Detect which cell encompasses the target text, then output its [X, Y] center coordinate. 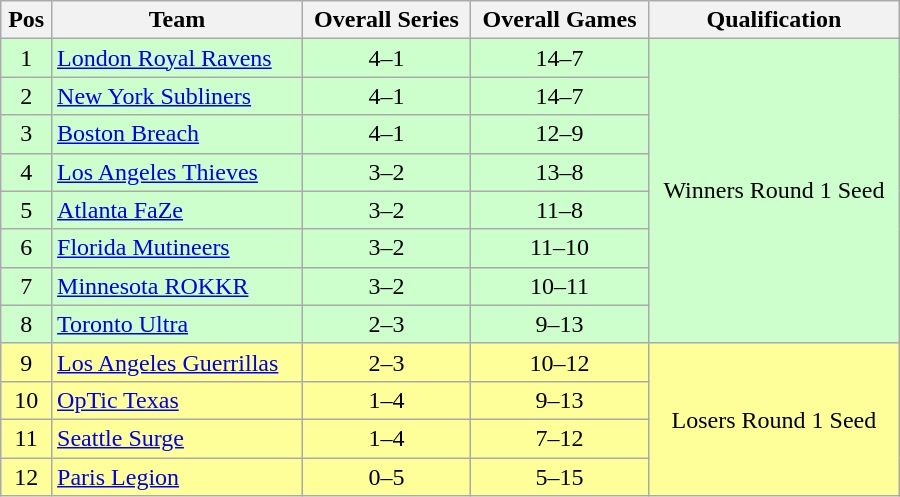
OpTic Texas [178, 400]
Los Angeles Thieves [178, 172]
Paris Legion [178, 477]
10–12 [559, 362]
Overall Series [386, 20]
0–5 [386, 477]
3 [26, 134]
Team [178, 20]
Minnesota ROKKR [178, 286]
11–8 [559, 210]
Seattle Surge [178, 438]
Florida Mutineers [178, 248]
Overall Games [559, 20]
2 [26, 96]
7 [26, 286]
4 [26, 172]
Atlanta FaZe [178, 210]
10 [26, 400]
9 [26, 362]
7–12 [559, 438]
11 [26, 438]
1 [26, 58]
Qualification [774, 20]
12 [26, 477]
Losers Round 1 Seed [774, 419]
8 [26, 324]
10–11 [559, 286]
5 [26, 210]
Pos [26, 20]
London Royal Ravens [178, 58]
Winners Round 1 Seed [774, 191]
Los Angeles Guerrillas [178, 362]
5–15 [559, 477]
12–9 [559, 134]
11–10 [559, 248]
6 [26, 248]
Toronto Ultra [178, 324]
Boston Breach [178, 134]
New York Subliners [178, 96]
13–8 [559, 172]
